Pinpoint the cell where the given text exists, returning its (x, y) midpoint coordinate. 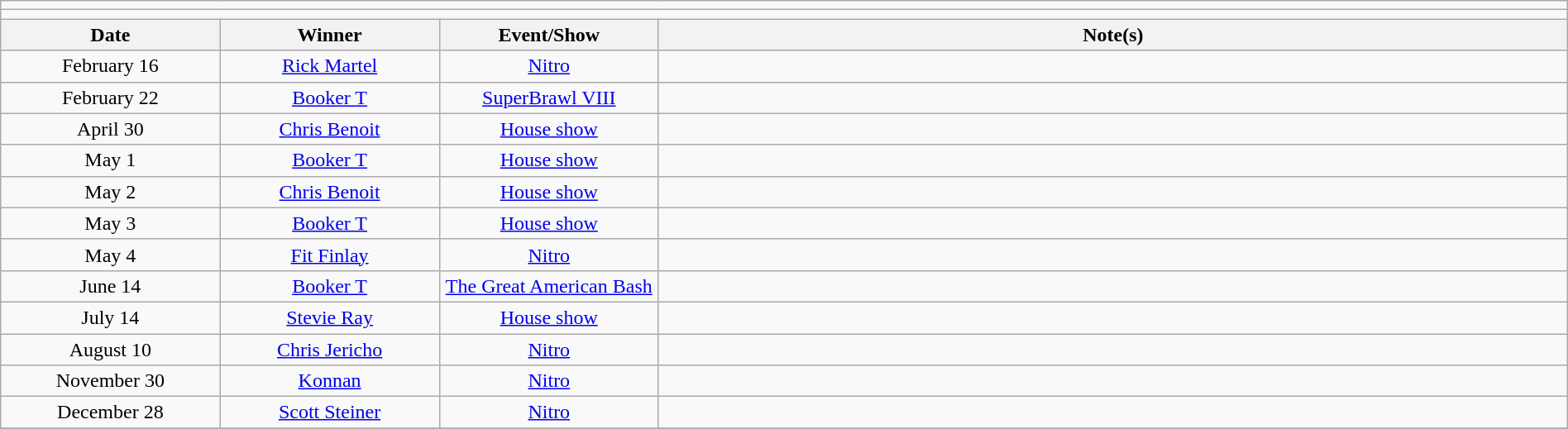
May 1 (111, 160)
April 30 (111, 129)
December 28 (111, 412)
Scott Steiner (329, 412)
Date (111, 35)
Stevie Ray (329, 317)
Event/Show (549, 35)
June 14 (111, 286)
Konnan (329, 381)
Note(s) (1113, 35)
August 10 (111, 350)
February 22 (111, 98)
February 16 (111, 66)
July 14 (111, 317)
May 4 (111, 255)
Fit Finlay (329, 255)
Winner (329, 35)
May 3 (111, 223)
Chris Jericho (329, 350)
SuperBrawl VIII (549, 98)
The Great American Bash (549, 286)
Rick Martel (329, 66)
May 2 (111, 192)
November 30 (111, 381)
